Search for the cell housing the specified text and yield its (X, Y) center coordinate. 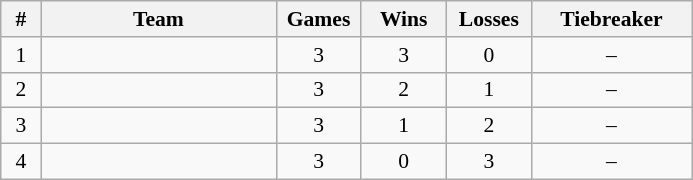
Tiebreaker (611, 19)
Wins (404, 19)
# (21, 19)
Losses (488, 19)
4 (21, 162)
Games (318, 19)
Team (158, 19)
